Find where the given text appears and provide that cell's center as [X, Y] coordinate. 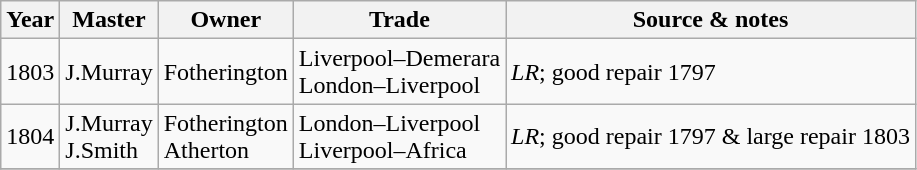
Owner [226, 20]
Source & notes [711, 20]
1803 [30, 72]
LR; good repair 1797 [711, 72]
Fotherington [226, 72]
LR; good repair 1797 & large repair 1803 [711, 136]
J.MurrayJ.Smith [109, 136]
J.Murray [109, 72]
Liverpool–DemeraraLondon–Liverpool [399, 72]
Trade [399, 20]
1804 [30, 136]
FotheringtonAtherton [226, 136]
Year [30, 20]
Master [109, 20]
London–LiverpoolLiverpool–Africa [399, 136]
